For the text-containing cell, return its midpoint in (x, y) coordinate format. 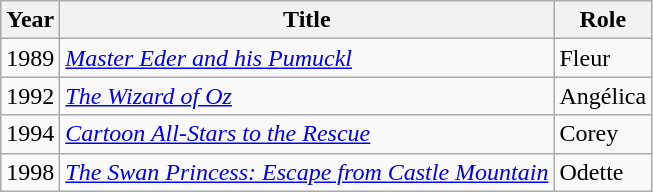
Angélica (603, 96)
Role (603, 20)
Fleur (603, 58)
The Swan Princess: Escape from Castle Mountain (307, 172)
1998 (30, 172)
Corey (603, 134)
1992 (30, 96)
The Wizard of Oz (307, 96)
Master Eder and his Pumuckl (307, 58)
Odette (603, 172)
1989 (30, 58)
Cartoon All-Stars to the Rescue (307, 134)
1994 (30, 134)
Year (30, 20)
Title (307, 20)
